Pinpoint the cell where the given text exists, returning its [X, Y] midpoint coordinate. 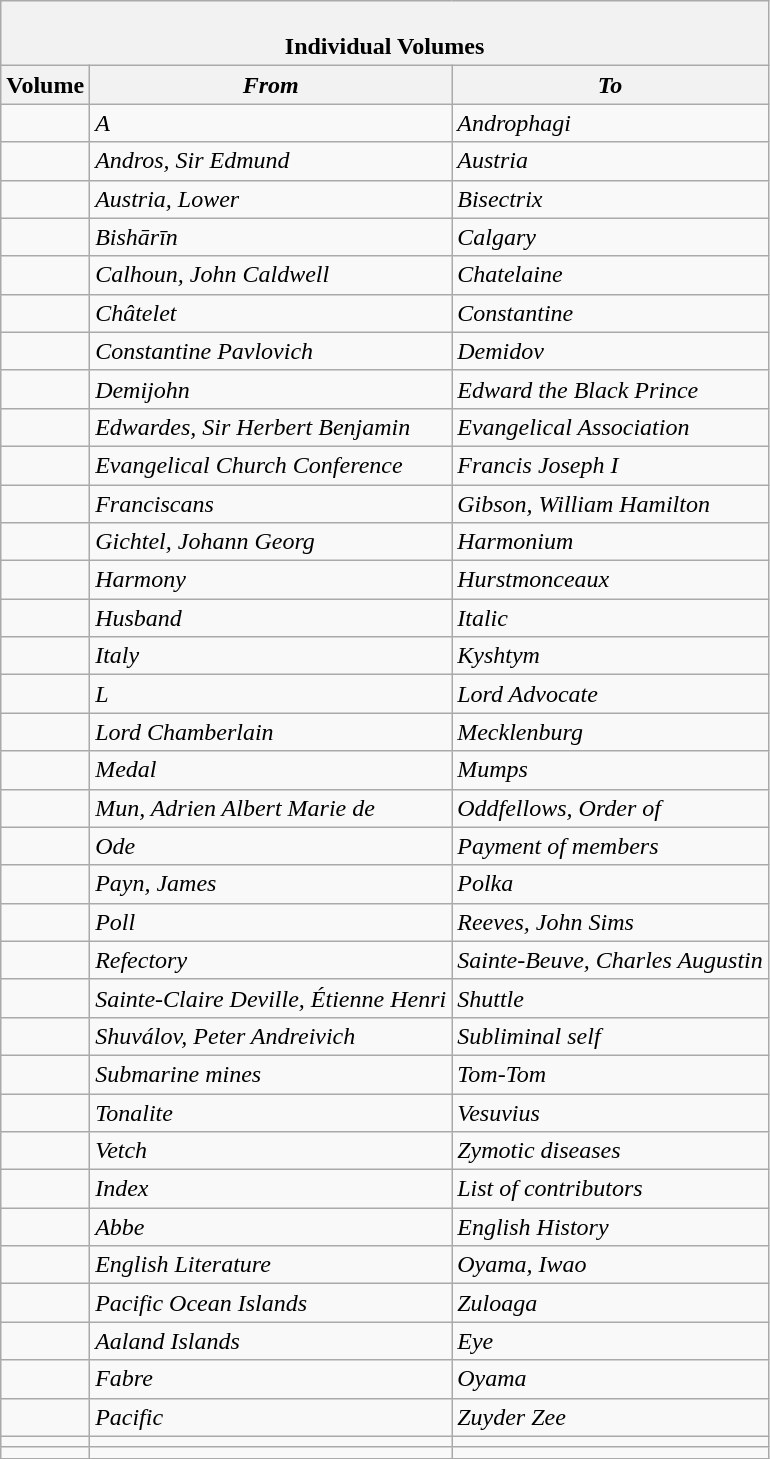
Shuttle [610, 998]
From [271, 85]
Calhoun, John Caldwell [271, 275]
Demijohn [271, 389]
Mun, Adrien Albert Marie de [271, 808]
Tonalite [271, 1113]
Oyama, Iwao [610, 1265]
Harmony [271, 580]
Bisectrix [610, 199]
Individual Volumes [385, 34]
Fabre [271, 1379]
Italic [610, 618]
To [610, 85]
Lord Chamberlain [271, 732]
Evangelical Association [610, 427]
Ode [271, 846]
Francis Joseph I [610, 465]
Constantine Pavlovich [271, 351]
Subliminal self [610, 1036]
Constantine [610, 313]
Refectory [271, 960]
Tom-Tom [610, 1074]
Demidov [610, 351]
Index [271, 1189]
Andros, Sir Edmund [271, 161]
Submarine mines [271, 1074]
Oyama [610, 1379]
Gibson, William Hamilton [610, 503]
Zymotic diseases [610, 1151]
Mecklenburg [610, 732]
Bishārīn [271, 237]
Edward the Black Prince [610, 389]
Kyshtym [610, 656]
L [271, 694]
Medal [271, 770]
Volume [46, 85]
Edwardes, Sir Herbert Benjamin [271, 427]
A [271, 123]
Vetch [271, 1151]
Vesuvius [610, 1113]
Reeves, John Sims [610, 922]
Androphagi [610, 123]
Sainte-Beuve, Charles Augustin [610, 960]
Franciscans [271, 503]
Zuyder Zee [610, 1417]
Poll [271, 922]
Pacific [271, 1417]
Abbe [271, 1227]
Châtelet [271, 313]
Hurstmonceaux [610, 580]
Mumps [610, 770]
Eye [610, 1341]
Pacific Ocean Islands [271, 1303]
Husband [271, 618]
Zuloaga [610, 1303]
List of contributors [610, 1189]
Harmonium [610, 542]
Shuválov, Peter Andreivich [271, 1036]
English History [610, 1227]
Chatelaine [610, 275]
Sainte-Claire Deville, Étienne Henri [271, 998]
Polka [610, 884]
Gichtel, Johann Georg [271, 542]
Oddfellows, Order of [610, 808]
Aaland Islands [271, 1341]
Lord Advocate [610, 694]
Calgary [610, 237]
Evangelical Church Conference [271, 465]
English Literature [271, 1265]
Austria, Lower [271, 199]
Payn, James [271, 884]
Italy [271, 656]
Austria [610, 161]
Payment of members [610, 846]
